Detect which cell encompasses the target text, then output its [X, Y] center coordinate. 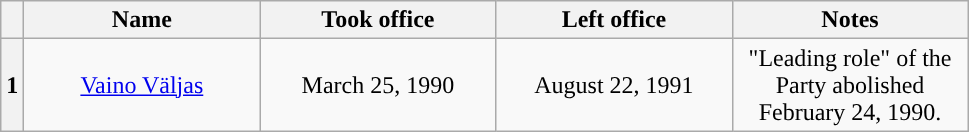
Notes [850, 20]
Name [142, 20]
1 [12, 85]
August 22, 1991 [614, 85]
"Leading role" of the Party abolished February 24, 1990. [850, 85]
March 25, 1990 [378, 85]
Took office [378, 20]
Vaino Väljas [142, 85]
Left office [614, 20]
